Locate the cell with the specified text and output its (X, Y) center coordinate. 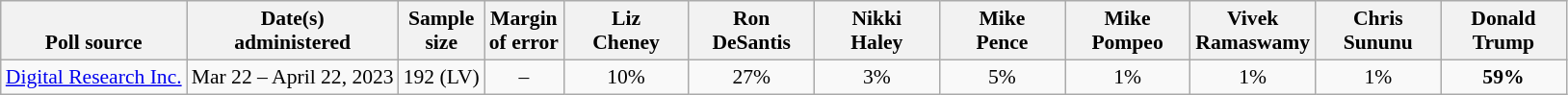
192 (LV) (441, 77)
VivekRamaswamy (1253, 31)
– (524, 77)
RonDeSantis (751, 31)
10% (626, 77)
ChrisSununu (1378, 31)
LizCheney (626, 31)
Digital Research Inc. (94, 77)
Date(s)administered (293, 31)
MikePompeo (1128, 31)
3% (876, 77)
DonaldTrump (1503, 31)
59% (1503, 77)
27% (751, 77)
MikePence (1002, 31)
NikkiHaley (876, 31)
Samplesize (441, 31)
Poll source (94, 31)
Marginof error (524, 31)
5% (1002, 77)
Mar 22 – April 22, 2023 (293, 77)
